Locate the cell with the specified text and output its (x, y) center coordinate. 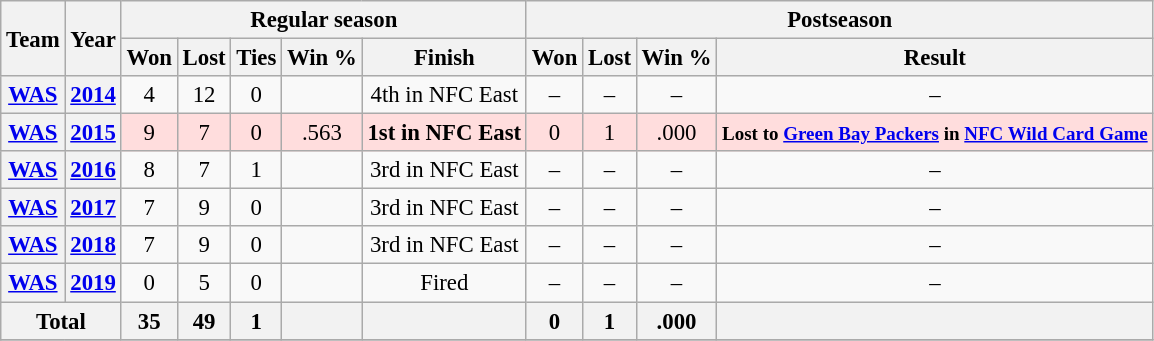
5 (204, 283)
Total (61, 321)
Result (935, 58)
2017 (93, 208)
Ties (256, 58)
1st in NFC East (444, 133)
Fired (444, 283)
Finish (444, 58)
2014 (93, 95)
49 (204, 321)
8 (149, 170)
4 (149, 95)
12 (204, 95)
.563 (322, 133)
35 (149, 321)
Postseason (839, 20)
4th in NFC East (444, 95)
2018 (93, 245)
2016 (93, 170)
Team (33, 38)
2019 (93, 283)
2015 (93, 133)
Year (93, 38)
Regular season (324, 20)
Lost to Green Bay Packers in NFC Wild Card Game (935, 133)
